Return [x, y] of the center of cell containing provided text 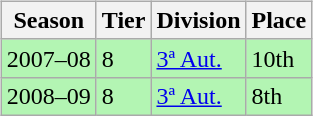
Division [198, 20]
Place [279, 20]
8th [279, 96]
2007–08 [48, 58]
Tier [124, 20]
Season [48, 20]
2008–09 [48, 96]
10th [279, 58]
